Locate the cell with the specified text and output its (x, y) center coordinate. 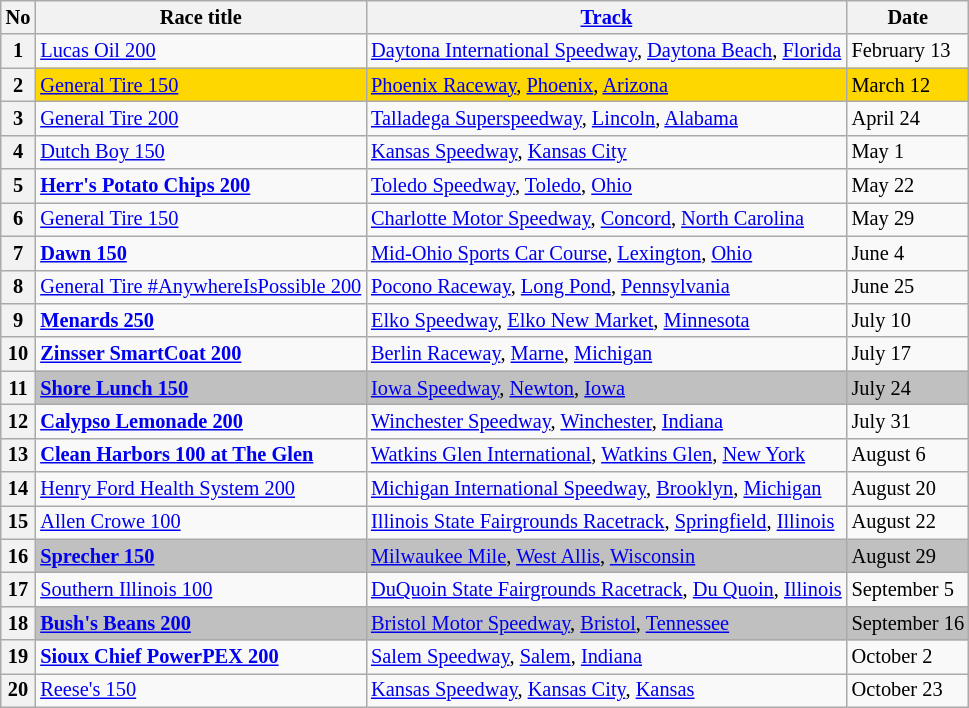
July 31 (908, 421)
Michigan International Speedway, Brooklyn, Michigan (606, 489)
July 24 (908, 388)
September 5 (908, 589)
8 (18, 287)
September 16 (908, 623)
Talladega Superspeedway, Lincoln, Alabama (606, 118)
October 23 (908, 690)
General Tire #AnywhereIsPossible 200 (200, 287)
1 (18, 51)
Reese's 150 (200, 690)
Phoenix Raceway, Phoenix, Arizona (606, 85)
April 24 (908, 118)
Berlin Raceway, Marne, Michigan (606, 354)
Sioux Chief PowerPEX 200 (200, 657)
Kansas Speedway, Kansas City, Kansas (606, 690)
General Tire 200 (200, 118)
Dawn 150 (200, 253)
Illinois State Fairgrounds Racetrack, Springfield, Illinois (606, 522)
12 (18, 421)
May 29 (908, 219)
Watkins Glen International, Watkins Glen, New York (606, 455)
August 22 (908, 522)
Zinsser SmartCoat 200 (200, 354)
June 25 (908, 287)
7 (18, 253)
May 1 (908, 152)
Race title (200, 17)
Southern Illinois 100 (200, 589)
9 (18, 320)
Iowa Speedway, Newton, Iowa (606, 388)
Sprecher 150 (200, 556)
11 (18, 388)
Date (908, 17)
Pocono Raceway, Long Pond, Pennsylvania (606, 287)
Milwaukee Mile, West Allis, Wisconsin (606, 556)
August 29 (908, 556)
October 2 (908, 657)
No (18, 17)
3 (18, 118)
Elko Speedway, Elko New Market, Minnesota (606, 320)
20 (18, 690)
Charlotte Motor Speedway, Concord, North Carolina (606, 219)
4 (18, 152)
Allen Crowe 100 (200, 522)
Salem Speedway, Salem, Indiana (606, 657)
6 (18, 219)
13 (18, 455)
Bristol Motor Speedway, Bristol, Tennessee (606, 623)
August 20 (908, 489)
15 (18, 522)
Toledo Speedway, Toledo, Ohio (606, 186)
Daytona International Speedway, Daytona Beach, Florida (606, 51)
August 6 (908, 455)
June 4 (908, 253)
DuQuoin State Fairgrounds Racetrack, Du Quoin, Illinois (606, 589)
May 22 (908, 186)
16 (18, 556)
Track (606, 17)
Clean Harbors 100 at The Glen (200, 455)
Herr's Potato Chips 200 (200, 186)
July 10 (908, 320)
Henry Ford Health System 200 (200, 489)
14 (18, 489)
Menards 250 (200, 320)
Shore Lunch 150 (200, 388)
July 17 (908, 354)
18 (18, 623)
2 (18, 85)
17 (18, 589)
February 13 (908, 51)
Lucas Oil 200 (200, 51)
Winchester Speedway, Winchester, Indiana (606, 421)
Dutch Boy 150 (200, 152)
Kansas Speedway, Kansas City (606, 152)
10 (18, 354)
19 (18, 657)
Mid-Ohio Sports Car Course, Lexington, Ohio (606, 253)
March 12 (908, 85)
Bush's Beans 200 (200, 623)
Calypso Lemonade 200 (200, 421)
5 (18, 186)
